Find where the given text appears and provide that cell's center as [X, Y] coordinate. 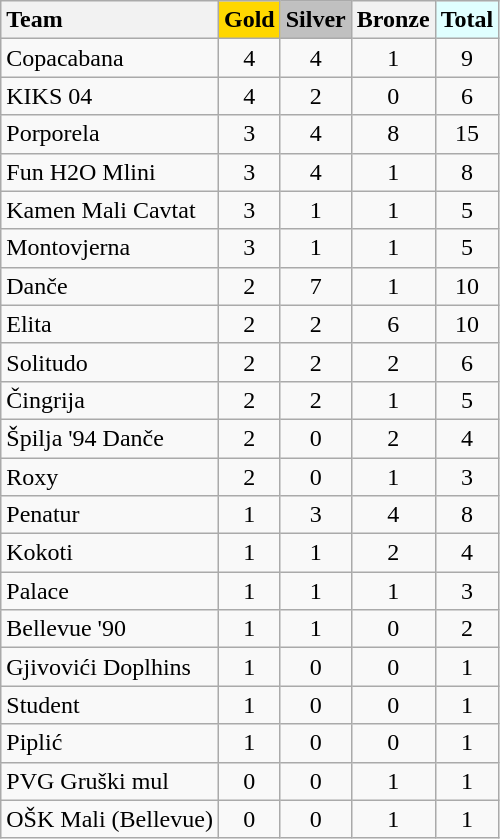
Total [467, 20]
Piplić [110, 743]
Bronze [393, 20]
Palace [110, 591]
Team [110, 20]
Solitudo [110, 362]
Montovjerna [110, 248]
Kamen Mali Cavtat [110, 210]
Kokoti [110, 553]
Gold [249, 20]
Student [110, 705]
Danče [110, 286]
15 [467, 134]
Čingrija [110, 400]
Elita [110, 324]
Porporela [110, 134]
KIKS 04 [110, 96]
Fun H2O Mlini [110, 172]
Gjivovići Doplhins [110, 667]
Copacabana [110, 58]
OŠK Mali (Bellevue) [110, 819]
9 [467, 58]
Špilja '94 Danče [110, 438]
Roxy [110, 477]
Penatur [110, 515]
7 [316, 286]
PVG Gruški mul [110, 781]
Silver [316, 20]
Bellevue '90 [110, 629]
